Capture the cell that displays the provided text and extract its (X, Y) central coordinate. 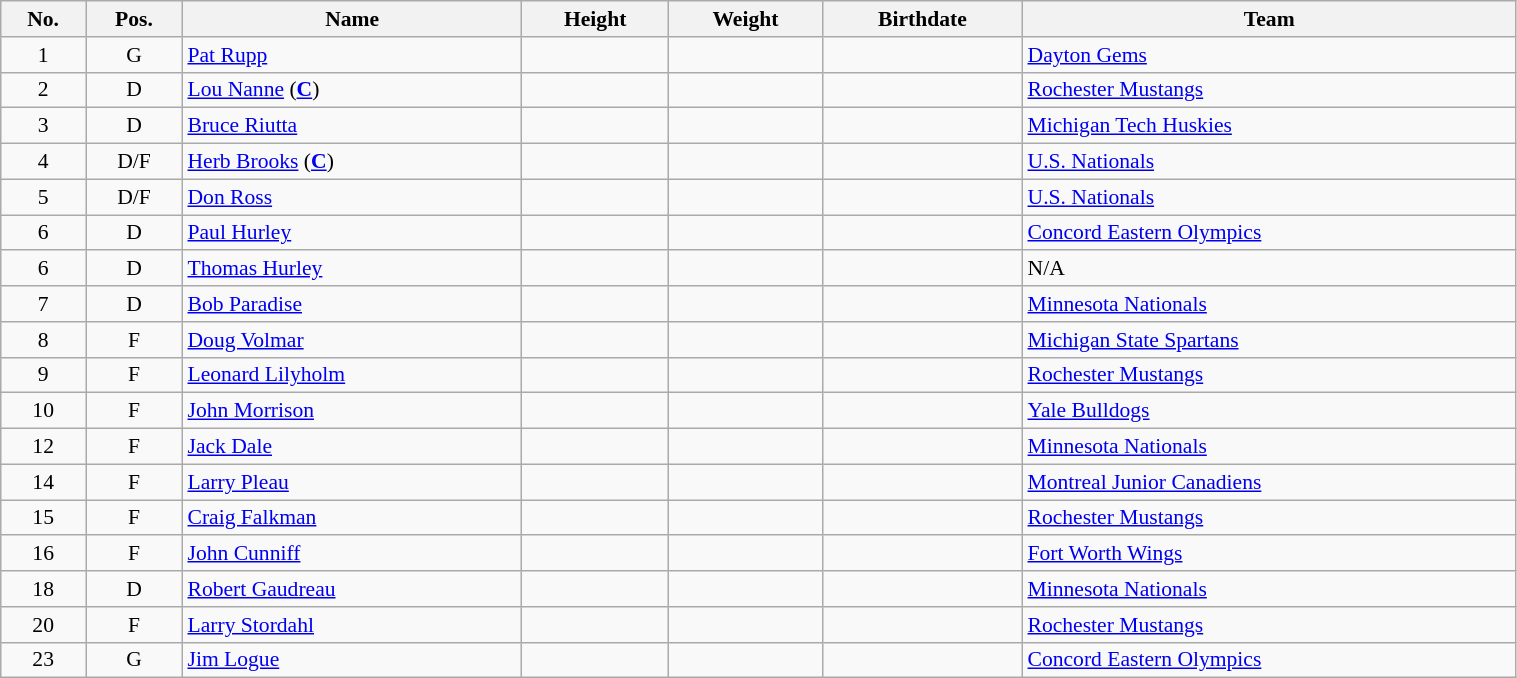
16 (44, 554)
Robert Gaudreau (352, 589)
14 (44, 482)
Bruce Riutta (352, 126)
Michigan Tech Huskies (1269, 126)
John Morrison (352, 411)
Height (596, 19)
Name (352, 19)
Yale Bulldogs (1269, 411)
N/A (1269, 269)
No. (44, 19)
1 (44, 55)
7 (44, 304)
4 (44, 162)
18 (44, 589)
15 (44, 518)
Herb Brooks (C) (352, 162)
Dayton Gems (1269, 55)
20 (44, 625)
Fort Worth Wings (1269, 554)
Birthdate (922, 19)
Pos. (134, 19)
Leonard Lilyholm (352, 375)
Michigan State Spartans (1269, 340)
3 (44, 126)
Thomas Hurley (352, 269)
2 (44, 90)
5 (44, 197)
Lou Nanne (C) (352, 90)
Team (1269, 19)
23 (44, 660)
Bob Paradise (352, 304)
Jack Dale (352, 447)
Craig Falkman (352, 518)
John Cunniff (352, 554)
Pat Rupp (352, 55)
Doug Volmar (352, 340)
Jim Logue (352, 660)
8 (44, 340)
12 (44, 447)
Weight (746, 19)
Paul Hurley (352, 233)
Larry Stordahl (352, 625)
Don Ross (352, 197)
9 (44, 375)
Montreal Junior Canadiens (1269, 482)
Larry Pleau (352, 482)
10 (44, 411)
